Output the (X, Y) coordinate of the center of the cell containing the given text.  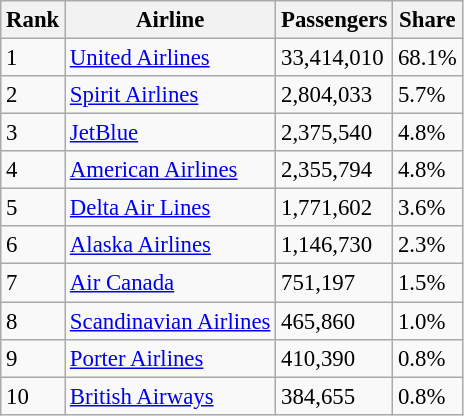
465,860 (334, 321)
9 (33, 358)
1,146,730 (334, 245)
384,655 (334, 396)
5 (33, 208)
33,414,010 (334, 58)
1,771,602 (334, 208)
Porter Airlines (170, 358)
2,355,794 (334, 170)
7 (33, 283)
JetBlue (170, 133)
3 (33, 133)
410,390 (334, 358)
751,197 (334, 283)
Delta Air Lines (170, 208)
2,804,033 (334, 95)
British Airways (170, 396)
Airline (170, 20)
Scandinavian Airlines (170, 321)
3.6% (428, 208)
5.7% (428, 95)
Air Canada (170, 283)
2,375,540 (334, 133)
68.1% (428, 58)
10 (33, 396)
United Airlines (170, 58)
Passengers (334, 20)
8 (33, 321)
American Airlines (170, 170)
2.3% (428, 245)
4 (33, 170)
1 (33, 58)
2 (33, 95)
Rank (33, 20)
1.0% (428, 321)
6 (33, 245)
1.5% (428, 283)
Alaska Airlines (170, 245)
Share (428, 20)
Spirit Airlines (170, 95)
